Search for the cell housing the specified text and yield its [X, Y] center coordinate. 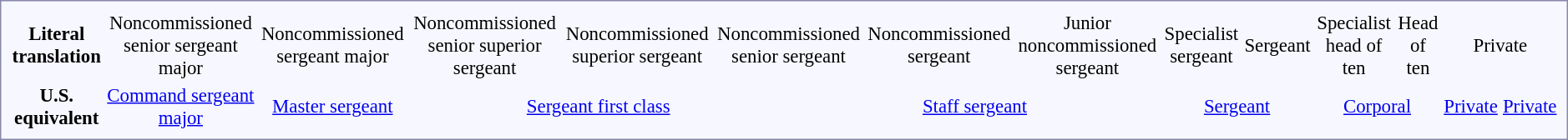
Literal translation [57, 45]
Staff sergeant [975, 107]
Command sergeant major [180, 107]
Corporal [1378, 107]
Noncommissioned senior sergeant major [180, 45]
Specialist sergeant [1201, 45]
Noncommissioned superior sergeant [638, 45]
Head of ten [1418, 45]
U.S. equivalent [57, 107]
Noncommissioned sergeant [939, 45]
Noncommissioned sergeant major [332, 45]
Specialist head of ten [1354, 45]
Junior noncommissioned sergeant [1087, 45]
Noncommissioned senior sergeant [788, 45]
Noncommissioned senior superior sergeant [484, 45]
Master sergeant [332, 107]
Sergeant first class [598, 107]
